Output the [X, Y] coordinate of the center of the cell containing the given text.  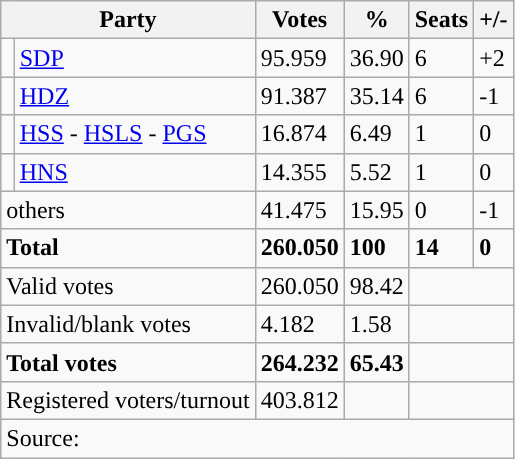
% [376, 20]
41.475 [300, 210]
16.874 [300, 134]
HSS - HSLS - PGS [134, 134]
+/- [494, 20]
Source: [257, 438]
14.355 [300, 172]
HNS [134, 172]
36.90 [376, 58]
Registered voters/turnout [128, 400]
5.52 [376, 172]
35.14 [376, 96]
95.959 [300, 58]
1.58 [376, 324]
Seats [441, 20]
4.182 [300, 324]
Invalid/blank votes [128, 324]
others [128, 210]
6.49 [376, 134]
Total [128, 248]
Party [128, 20]
98.42 [376, 286]
Votes [300, 20]
403.812 [300, 400]
264.232 [300, 362]
15.95 [376, 210]
14 [441, 248]
+2 [494, 58]
91.387 [300, 96]
65.43 [376, 362]
Valid votes [128, 286]
100 [376, 248]
SDP [134, 58]
Total votes [128, 362]
HDZ [134, 96]
